Locate the cell with the specified text and output its [X, Y] center coordinate. 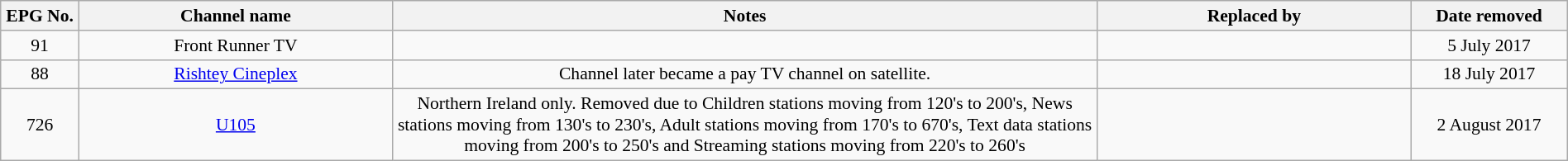
91 [40, 45]
Rishtey Cineplex [235, 74]
88 [40, 74]
18 July 2017 [1489, 74]
Channel later became a pay TV channel on satellite. [744, 74]
5 July 2017 [1489, 45]
Replaced by [1254, 16]
Front Runner TV [235, 45]
U105 [235, 125]
EPG No. [40, 16]
Date removed [1489, 16]
Notes [744, 16]
2 August 2017 [1489, 125]
726 [40, 125]
Channel name [235, 16]
